Return (x, y) of the center of cell containing provided text 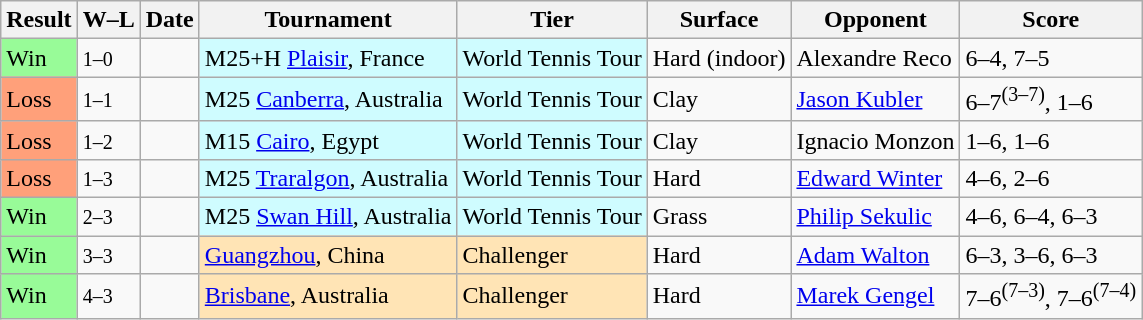
Grass (719, 217)
M15 Cairo, Egypt (328, 140)
1–2 (108, 140)
M25 Swan Hill, Australia (328, 217)
6–7(3–7), 1–6 (1051, 100)
1–6, 1–6 (1051, 140)
W–L (108, 20)
1–0 (108, 58)
6–4, 7–5 (1051, 58)
Jason Kubler (876, 100)
1–1 (108, 100)
Result (39, 20)
2–3 (108, 217)
Score (1051, 20)
M25 Canberra, Australia (328, 100)
7–6(7–3), 7–6(7–4) (1051, 296)
3–3 (108, 255)
Ignacio Monzon (876, 140)
Tournament (328, 20)
Guangzhou, China (328, 255)
M25 Traralgon, Australia (328, 178)
4–6, 2–6 (1051, 178)
1–3 (108, 178)
Edward Winter (876, 178)
Tier (552, 20)
Surface (719, 20)
4–3 (108, 296)
Alexandre Reco (876, 58)
M25+H Plaisir, France (328, 58)
4–6, 6–4, 6–3 (1051, 217)
Philip Sekulic (876, 217)
Date (170, 20)
Opponent (876, 20)
6–3, 3–6, 6–3 (1051, 255)
Hard (indoor) (719, 58)
Adam Walton (876, 255)
Brisbane, Australia (328, 296)
Marek Gengel (876, 296)
